Locate the cell with the specified text and output its [X, Y] center coordinate. 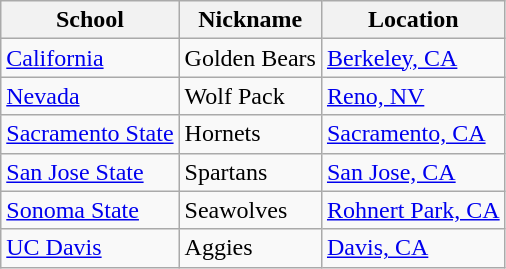
Seawolves [250, 210]
Wolf Pack [250, 96]
Spartans [250, 172]
Reno, NV [413, 96]
San Jose State [90, 172]
Davis, CA [413, 248]
Nevada [90, 96]
Sacramento State [90, 134]
California [90, 58]
Sacramento, CA [413, 134]
Golden Bears [250, 58]
Sonoma State [90, 210]
UC Davis [90, 248]
Hornets [250, 134]
San Jose, CA [413, 172]
Rohnert Park, CA [413, 210]
Berkeley, CA [413, 58]
Nickname [250, 20]
Location [413, 20]
School [90, 20]
Aggies [250, 248]
